Identify which cell holds the provided text, then report its [X, Y] central coordinate. 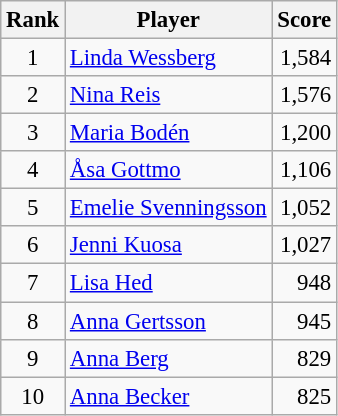
5 [33, 208]
Maria Bodén [168, 133]
9 [33, 358]
4 [33, 170]
Emelie Svenningsson [168, 208]
829 [304, 358]
6 [33, 245]
Player [168, 20]
Anna Gertsson [168, 321]
1,200 [304, 133]
1,106 [304, 170]
Nina Reis [168, 95]
Linda Wessberg [168, 58]
Åsa Gottmo [168, 170]
1,576 [304, 95]
1,052 [304, 208]
Lisa Hed [168, 283]
10 [33, 396]
825 [304, 396]
8 [33, 321]
945 [304, 321]
948 [304, 283]
Anna Becker [168, 396]
1,584 [304, 58]
2 [33, 95]
Anna Berg [168, 358]
1 [33, 58]
Jenni Kuosa [168, 245]
1,027 [304, 245]
3 [33, 133]
Rank [33, 20]
7 [33, 283]
Score [304, 20]
